Scan for the cell matching the given text and deliver its (X, Y) coordinate at center. 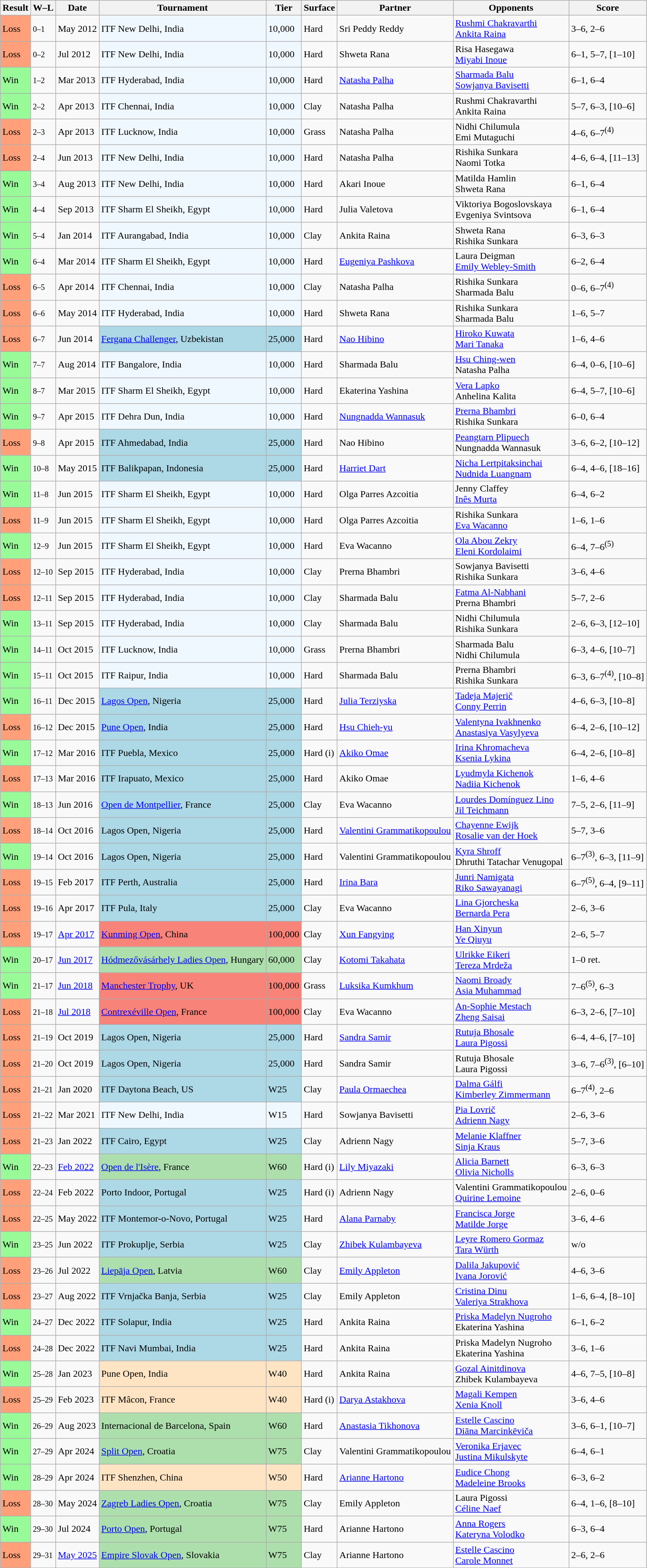
Nidhi Chilumula Emi Mutaguchi (511, 132)
1–0 ret. (608, 960)
Francisca Jorge Matilde Jorge (511, 1218)
7–6(5), 6–3 (608, 985)
Apr 2014 (77, 287)
May 2015 (77, 468)
Estelle Cascino Carole Monnet (511, 1555)
ITF Shenzhen, China (182, 1477)
ITF Irapuato, Mexico (182, 779)
6–4, 4–6, [7–10] (608, 1037)
3–4 (43, 184)
ITF Prokuplje, Serbia (182, 1245)
20–17 (43, 960)
Dalma Gálfi Kimberley Zimmermann (511, 1089)
2–2 (43, 106)
Anna Rogers Kateryna Volodko (511, 1529)
Ulrikke Eikeri Tereza Mrdeža (511, 960)
Sri Peddy Reddy (395, 29)
6–3, 6–4 (608, 1529)
Jul 2012 (77, 54)
Lina Gjorcheska Bernarda Pera (511, 908)
Valentini Grammatikopoulou Quirine Lemoine (511, 1193)
Chayenne Ewijk Rosalie van der Hoek (511, 830)
Jun 2017 (77, 960)
Open de l'Isère, France (182, 1167)
6–0, 6–4 (608, 417)
Split Open, Croatia (182, 1451)
Hsu Ching-wen Natasha Palha (511, 365)
Jun 2022 (77, 1245)
6–1, 6–2 (608, 1322)
Tadeja Majerič Conny Perrin (511, 701)
0–6, 6–7(4) (608, 287)
Fergana Challenger, Uzbekistan (182, 339)
Akari Inoue (395, 184)
Lourdes Domínguez Lino Jil Teichmann (511, 805)
w/o (608, 1245)
Liepāja Open, Latvia (182, 1270)
Eugeniya Pashkova (395, 261)
2–3 (43, 132)
4–6, 6–7(4) (608, 132)
2–6, 6–3, [12–10] (608, 624)
Alicia Barnett Olivia Nicholls (511, 1167)
Empire Slovak Open, Slovakia (182, 1555)
Irina Khromacheva Ksenia Lykina (511, 753)
Leyre Romero Gormaz Tara Würth (511, 1245)
Sharmada Balu Nidhi Chilumula (511, 649)
Irina Bara (395, 882)
Jun 2013 (77, 157)
1–6, 1–6 (608, 520)
3–6, 1–6 (608, 1348)
21–20 (43, 1063)
22–23 (43, 1167)
22–24 (43, 1193)
Kotomi Takahata (395, 960)
10–8 (43, 468)
May 2024 (77, 1503)
W50 (284, 1477)
Rishika Sunkara Eva Wacanno (511, 520)
19–17 (43, 934)
17–13 (43, 779)
An-Sophie Mestach Zheng Saisai (511, 1012)
6–5 (43, 287)
14–11 (43, 649)
2–6, 2–6 (608, 1555)
2–6, 0–6 (608, 1193)
8–7 (43, 391)
5–4 (43, 235)
Zhibek Kulambayeva (395, 1245)
27–29 (43, 1451)
18–13 (43, 805)
Magali Kempen Xenia Knoll (511, 1400)
ITF Navi Mumbai, India (182, 1348)
6–3, 6–2 (608, 1477)
16–11 (43, 701)
23–27 (43, 1296)
26–29 (43, 1425)
ITF Raipur, India (182, 675)
11–9 (43, 520)
2–4 (43, 157)
Mar 2013 (77, 80)
6–4, 6–1 (608, 1451)
6–4, 7–6(5) (608, 546)
Internacional de Barcelona, Spain (182, 1425)
6–3, 4–6, [10–7] (608, 649)
Feb 2017 (77, 882)
Harriet Dart (395, 468)
Naomi Broady Asia Muhammad (511, 985)
ITF Solapur, India (182, 1322)
Ola Abou Zekry Eleni Kordolaimi (511, 546)
Aug 2013 (77, 184)
18–14 (43, 830)
16–12 (43, 727)
Open de Montpellier, France (182, 805)
19–15 (43, 882)
24–27 (43, 1322)
Porto Indoor, Portugal (182, 1193)
6–2, 6–4 (608, 261)
28–30 (43, 1503)
May 2012 (77, 29)
Xun Fangying (395, 934)
ITF Aurangabad, India (182, 235)
W15 (284, 1115)
3–6, 6–2, [10–12] (608, 442)
2–6, 5–7 (608, 934)
W–L (43, 8)
Jan 2022 (77, 1141)
Shweta Rana Rishika Sunkara (511, 235)
29–31 (43, 1555)
ITF Cairo, Egypt (182, 1141)
Result (15, 8)
25–28 (43, 1374)
Dalila Jakupović Ivana Jorović (511, 1270)
Melanie Klaffner Sinja Kraus (511, 1141)
Zagreb Ladies Open, Croatia (182, 1503)
Ekaterina Yashina (395, 391)
Anastasia Tikhonova (395, 1425)
9–8 (43, 442)
Gozal Ainitdinova Zhibek Kulambayeva (511, 1374)
Veronika Erjavec Justina Mikulskyte (511, 1451)
Surface (320, 8)
13–11 (43, 624)
Cristina Dinu Valeriya Strakhova (511, 1296)
Kunming Open, China (182, 934)
Sharmada Balu Sowjanya Bavisetti (511, 80)
Peangtarn Plipuech Nungnadda Wannasuk (511, 442)
Feb 2023 (77, 1400)
ITF Bangalore, India (182, 365)
23–26 (43, 1270)
Score (608, 8)
Nicha Lertpitaksinchai Nudnida Luangnam (511, 468)
3–6, 2–6 (608, 29)
6–1, 5–7, [1–10] (608, 54)
21–21 (43, 1089)
6–4, 2–6, [10–8] (608, 753)
ITF Ahmedabad, India (182, 442)
3–6, 6–1, [10–7] (608, 1425)
19–14 (43, 857)
6–3, 6–7(4), [10–8] (608, 675)
12–9 (43, 546)
Date (77, 8)
22–25 (43, 1218)
21–19 (43, 1037)
Estelle Cascino Diāna Marcinkēviča (511, 1425)
Mar 2014 (77, 261)
ITF Mâcon, France (182, 1400)
4–6, 3–6 (608, 1270)
Opponents (511, 8)
ITF Vrnjačka Banja, Serbia (182, 1296)
12–10 (43, 572)
6–7(4), 2–6 (608, 1089)
Vera Lapko Anhelina Kalita (511, 391)
5–7, 2–6 (608, 597)
Fatma Al-Nabhani Prerna Bhambri (511, 597)
1–6, 6–4, [8–10] (608, 1296)
Lily Miyazaki (395, 1167)
May 2025 (77, 1555)
21–17 (43, 985)
Sep 2013 (77, 209)
May 2022 (77, 1218)
6–7 (43, 339)
Jun 2014 (77, 339)
Jul 2022 (77, 1270)
Aug 2014 (77, 365)
Tournament (182, 8)
25–29 (43, 1400)
6–4, 1–6, [8–10] (608, 1503)
ITF Perth, Australia (182, 882)
Luksika Kumkhum (395, 985)
0–2 (43, 54)
Manchester Trophy, UK (182, 985)
Nidhi Chilumula Rishika Sunkara (511, 624)
ITF Pula, Italy (182, 908)
4–4 (43, 209)
Hiroko Kuwata Mari Tanaka (511, 339)
May 2014 (77, 313)
3–6, 7–6(3), [6–10] (608, 1063)
Jan 2014 (77, 235)
17–12 (43, 753)
21–18 (43, 1012)
4–6, 6–3, [10–8] (608, 701)
28–29 (43, 1477)
6–4, 5–7, [10–6] (608, 391)
Paula Ormaechea (395, 1089)
Jun 2016 (77, 805)
Darya Astakhova (395, 1400)
Han Xinyun Ye Qiuyu (511, 934)
Julia Terziyska (395, 701)
7–7 (43, 365)
Contrexéville Open, France (182, 1012)
6–4 (43, 261)
6–4, 6–2 (608, 494)
ITF Balikpapan, Indonesia (182, 468)
Laura Deigman Emily Webley-Smith (511, 261)
5–7, 6–3, [10–6] (608, 106)
29–30 (43, 1529)
11–8 (43, 494)
Lyudmyla Kichenok Nadiia Kichenok (511, 779)
Mar 2015 (77, 391)
Pia Lovrič Adrienn Nagy (511, 1115)
0–1 (43, 29)
1–2 (43, 80)
Rishika Sunkara Naomi Totka (511, 157)
6–3, 2–6, [7–10] (608, 1012)
Sowjanya Bavisetti (395, 1115)
Jun 2018 (77, 985)
ITF Puebla, Mexico (182, 753)
9–7 (43, 417)
Jul 2024 (77, 1529)
Risa Hasegawa Miyabi Inoue (511, 54)
6–4, 4–6, [18–16] (608, 468)
Aug 2023 (77, 1425)
6–4, 2–6, [10–12] (608, 727)
Porto Open, Portugal (182, 1529)
Valentyna Ivakhnenko Anastasiya Vasylyeva (511, 727)
Viktoriya Bogoslovskaya Evgeniya Svintsova (511, 209)
21–22 (43, 1115)
Hsu Chieh-yu (395, 727)
Jan 2020 (77, 1089)
1–6, 5–7 (608, 313)
24–28 (43, 1348)
Julia Valetova (395, 209)
Alana Parnaby (395, 1218)
ITF Montemor-o-Novo, Portugal (182, 1218)
15–11 (43, 675)
Matilda Hamlin Shweta Rana (511, 184)
ITF Dehra Dun, India (182, 417)
Mar 2021 (77, 1115)
Hódmezővásárhely Ladies Open, Hungary (182, 960)
Kyra Shroff Dhruthi Tatachar Venugopal (511, 857)
6–7(3), 6–3, [11–9] (608, 857)
4–6, 7–5, [10–8] (608, 1374)
Jul 2018 (77, 1012)
Partner (395, 8)
12–11 (43, 597)
Jenny Claffey Inês Murta (511, 494)
23–25 (43, 1245)
Junri Namigata Riko Sawayanagi (511, 882)
Aug 2022 (77, 1296)
7–5, 2–6, [11–9] (608, 805)
Jan 2023 (77, 1374)
19–16 (43, 908)
6–6 (43, 313)
Laura Pigossi Céline Naef (511, 1503)
Tier (284, 8)
ITF Daytona Beach, US (182, 1089)
21–23 (43, 1141)
Eudice Chong Madeleine Brooks (511, 1477)
60,000 (284, 960)
Nungnadda Wannasuk (395, 417)
4–6, 6–4, [11–13] (608, 157)
6–7(5), 6–4, [9–11] (608, 882)
Sowjanya Bavisetti Rishika Sunkara (511, 572)
6–4, 0–6, [10–6] (608, 365)
